Detect which cell encompasses the target text, then output its [x, y] center coordinate. 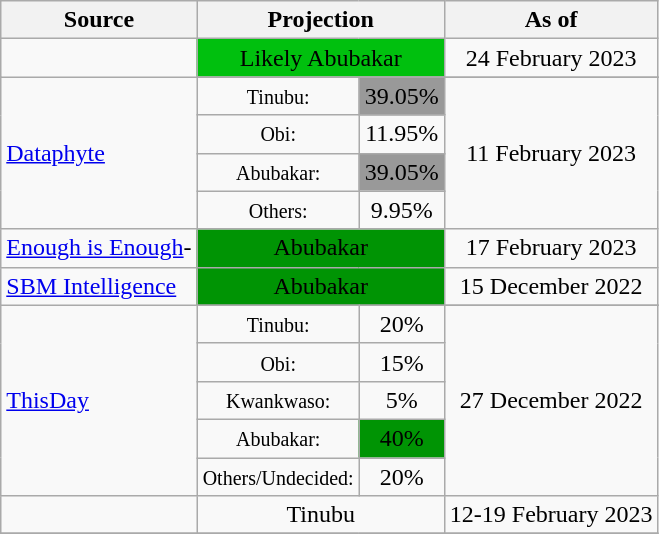
Others/Undecided: [278, 477]
Tinubu [320, 515]
As of [551, 20]
Kwankwaso: [278, 400]
15% [402, 362]
17 February 2023 [551, 248]
SBM Intelligence [99, 286]
Enough is Enough- [99, 248]
Dataphyte [99, 153]
12-19 February 2023 [551, 515]
24 February 2023 [551, 58]
Projection [320, 20]
11 February 2023 [551, 153]
9.95% [402, 210]
Likely Abubakar [320, 58]
Others: [278, 210]
11.95% [402, 134]
ThisDay [99, 400]
5% [402, 400]
27 December 2022 [551, 400]
Source [99, 20]
15 December 2022 [551, 286]
40% [402, 438]
